Find where the given text appears and provide that cell's center as (x, y) coordinate. 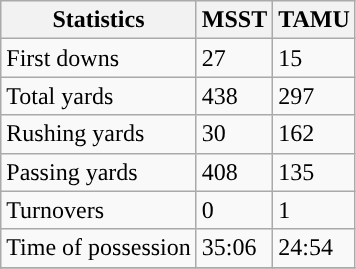
15 (314, 58)
Turnovers (99, 210)
Passing yards (99, 172)
27 (234, 58)
TAMU (314, 20)
Rushing yards (99, 134)
Total yards (99, 96)
First downs (99, 58)
135 (314, 172)
438 (234, 96)
Statistics (99, 20)
297 (314, 96)
0 (234, 210)
MSST (234, 20)
Time of possession (99, 248)
24:54 (314, 248)
162 (314, 134)
35:06 (234, 248)
1 (314, 210)
408 (234, 172)
30 (234, 134)
